Return [X, Y] of the center of cell containing provided text 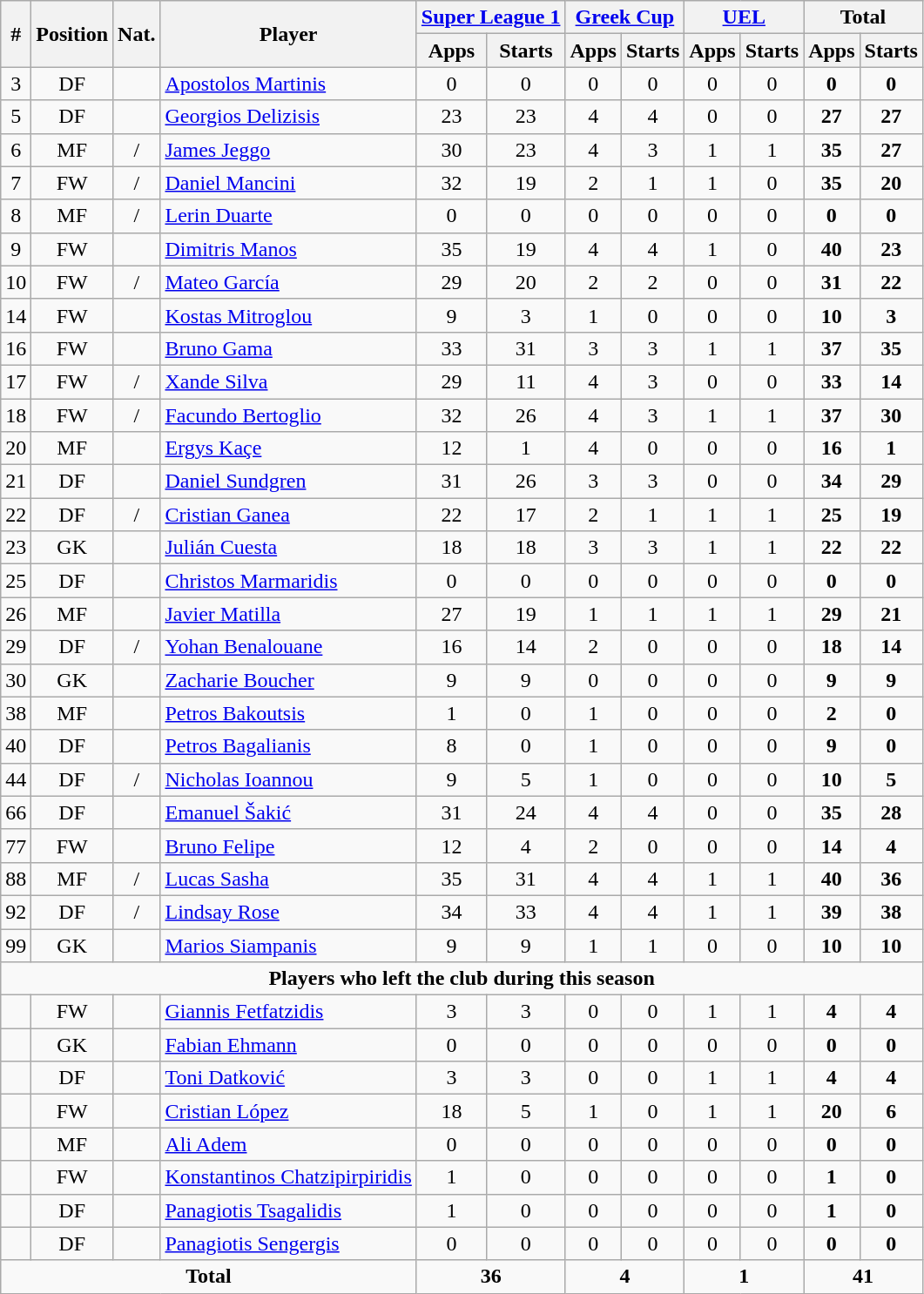
41 [864, 1277]
Kostas Mitroglou [288, 315]
Cristian López [288, 1111]
Emanuel Šakić [288, 812]
Javier Matilla [288, 614]
James Jeggo [288, 150]
11 [526, 381]
Lerin Duarte [288, 216]
Daniel Mancini [288, 183]
Konstantinos Chatzipirpiridis [288, 1177]
Toni Datković [288, 1078]
66 [16, 812]
Player [288, 34]
99 [16, 945]
Yohan Benalouane [288, 647]
28 [891, 812]
Cristian Ganea [288, 515]
44 [16, 779]
Mateo García [288, 282]
Apostolos Martinis [288, 84]
Panagiotis Sengergis [288, 1243]
24 [526, 812]
Panagiotis Tsagalidis [288, 1210]
Petros Bagalianis [288, 746]
Greek Cup [625, 17]
7 [16, 183]
Facundo Bertoglio [288, 415]
Fabian Ehmann [288, 1045]
92 [16, 912]
Position [72, 34]
Xande Silva [288, 381]
Petros Bakoutsis [288, 713]
Marios Siampanis [288, 945]
88 [16, 879]
Christos Marmaridis [288, 581]
Daniel Sundgren [288, 482]
Dimitris Manos [288, 249]
39 [832, 912]
Lindsay Rose [288, 912]
Bruno Gama [288, 348]
Nicholas Ioannou [288, 779]
Georgios Delizisis [288, 117]
UEL [744, 17]
Julián Cuesta [288, 548]
Zacharie Boucher [288, 680]
Giannis Fetfatzidis [288, 1012]
# [16, 34]
Nat. [137, 34]
Super League 1 [491, 17]
Ali Adem [288, 1144]
Ergys Kaçe [288, 448]
77 [16, 846]
Lucas Sasha [288, 879]
Bruno Felipe [288, 846]
Players who left the club during this season [462, 979]
